Detect which cell encompasses the target text, then output its (X, Y) center coordinate. 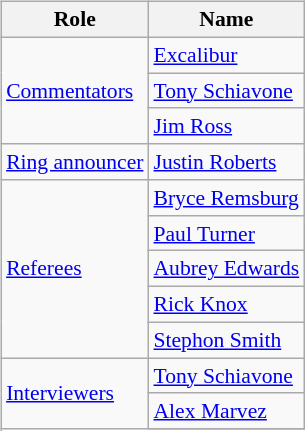
Referees (74, 269)
Interviewers (74, 394)
Rick Knox (226, 305)
Stephon Smith (226, 340)
Role (74, 20)
Excalibur (226, 55)
Jim Ross (226, 126)
Bryce Remsburg (226, 198)
Name (226, 20)
Alex Marvez (226, 411)
Justin Roberts (226, 162)
Ring announcer (74, 162)
Paul Turner (226, 233)
Aubrey Edwards (226, 269)
Commentators (74, 90)
